Output the (x, y) coordinate of the center of the cell containing the given text.  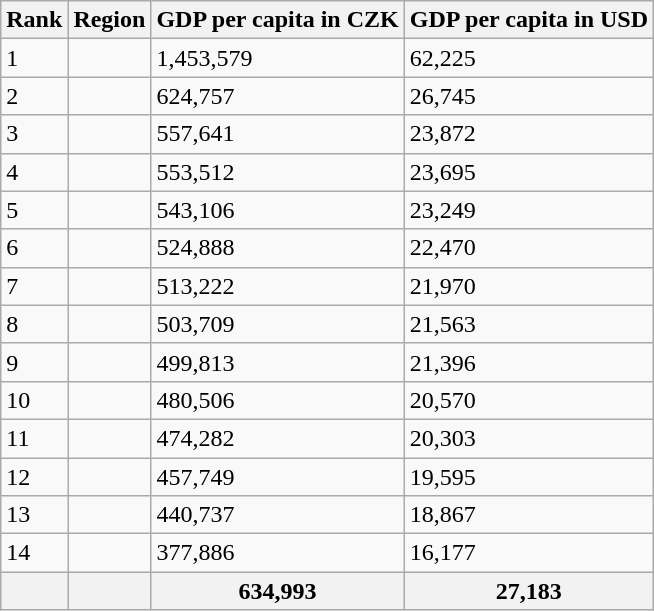
13 (34, 515)
7 (34, 286)
457,749 (278, 477)
480,506 (278, 400)
23,695 (528, 172)
Rank (34, 20)
22,470 (528, 248)
553,512 (278, 172)
8 (34, 324)
GDP per capita in CZK (278, 20)
11 (34, 438)
499,813 (278, 362)
2 (34, 96)
21,396 (528, 362)
543,106 (278, 210)
26,745 (528, 96)
21,563 (528, 324)
513,222 (278, 286)
4 (34, 172)
27,183 (528, 591)
19,595 (528, 477)
23,249 (528, 210)
9 (34, 362)
12 (34, 477)
GDP per capita in USD (528, 20)
440,737 (278, 515)
5 (34, 210)
1,453,579 (278, 58)
1 (34, 58)
14 (34, 553)
503,709 (278, 324)
624,757 (278, 96)
23,872 (528, 134)
474,282 (278, 438)
Region (110, 20)
62,225 (528, 58)
557,641 (278, 134)
16,177 (528, 553)
21,970 (528, 286)
18,867 (528, 515)
377,886 (278, 553)
524,888 (278, 248)
6 (34, 248)
3 (34, 134)
634,993 (278, 591)
20,303 (528, 438)
20,570 (528, 400)
10 (34, 400)
